Search for the cell housing the specified text and yield its [X, Y] center coordinate. 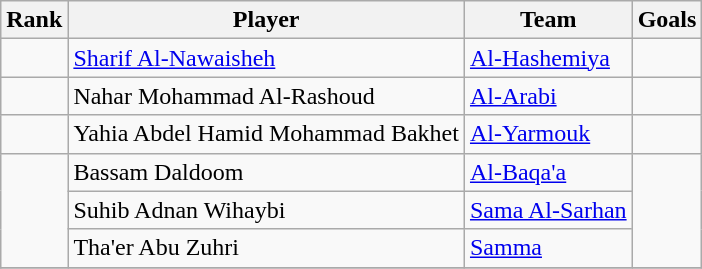
Al-Yarmouk [548, 134]
Nahar Mohammad Al-Rashoud [266, 96]
Al-Hashemiya [548, 58]
Player [266, 20]
Sama Al-Sarhan [548, 210]
Yahia Abdel Hamid Mohammad Bakhet [266, 134]
Al-Arabi [548, 96]
Al-Baqa'a [548, 172]
Tha'er Abu Zuhri [266, 248]
Samma [548, 248]
Bassam Daldoom [266, 172]
Team [548, 20]
Sharif Al-Nawaisheh [266, 58]
Rank [34, 20]
Goals [667, 20]
Suhib Adnan Wihaybi [266, 210]
